Identify which cell holds the provided text, then report its [X, Y] central coordinate. 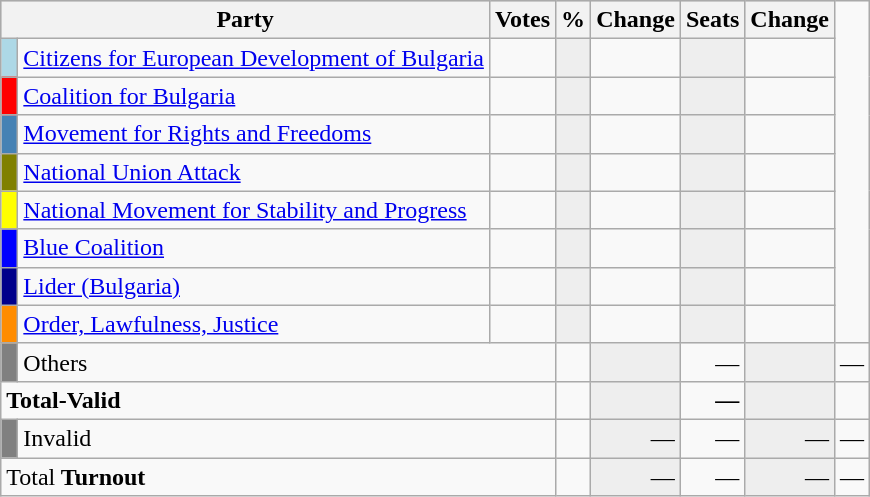
Coalition for Bulgaria [254, 96]
Citizens for European Development of Bulgaria [254, 58]
Total Turnout [278, 477]
Total-Valid [278, 400]
Seats [712, 20]
Others [287, 362]
Votes [522, 20]
Movement for Rights and Freedoms [254, 134]
Lider (Bulgaria) [254, 286]
Party [246, 20]
National Movement for Stability and Progress [254, 210]
Blue Coalition [254, 248]
% [574, 20]
National Union Attack [254, 172]
Invalid [287, 438]
Order, Lawfulness, Justice [254, 324]
